Detect which cell encompasses the target text, then output its [X, Y] center coordinate. 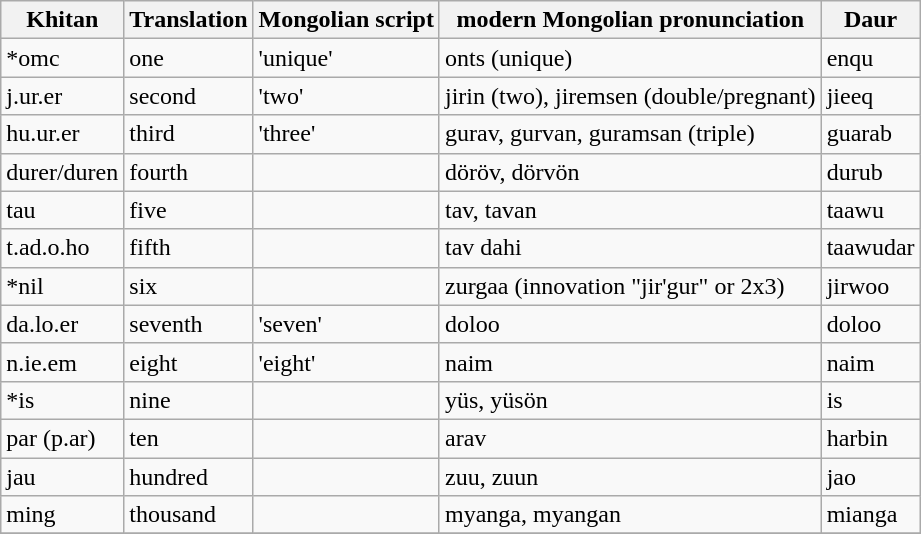
tav, tavan [630, 210]
jieeq [870, 96]
durer/duren [62, 172]
hu.ur.er [62, 134]
yüs, yüsön [630, 400]
mianga [870, 515]
onts (unique) [630, 58]
eight [188, 362]
second [188, 96]
par (p.ar) [62, 438]
jirin (two), jiremsen (double/pregnant) [630, 96]
Khitan [62, 20]
jau [62, 477]
'three' [346, 134]
modern Mongolian pronunciation [630, 20]
*omc [62, 58]
myanga, myangan [630, 515]
durub [870, 172]
Translation [188, 20]
'unique' [346, 58]
ten [188, 438]
tav dahi [630, 248]
six [188, 286]
seventh [188, 324]
*is [62, 400]
fifth [188, 248]
t.ad.o.ho [62, 248]
taawu [870, 210]
*nil [62, 286]
nine [188, 400]
enqu [870, 58]
hundred [188, 477]
fourth [188, 172]
j.ur.er [62, 96]
one [188, 58]
harbin [870, 438]
jao [870, 477]
da.lo.er [62, 324]
gurav, gurvan, guramsan (triple) [630, 134]
five [188, 210]
jirwoo [870, 286]
tau [62, 210]
thousand [188, 515]
'two' [346, 96]
ming [62, 515]
n.ie.em [62, 362]
'seven' [346, 324]
zurgaa (innovation "jir'gur" or 2x3) [630, 286]
Daur [870, 20]
döröv, dörvön [630, 172]
is [870, 400]
zuu, zuun [630, 477]
Mongolian script [346, 20]
'eight' [346, 362]
guarab [870, 134]
arav [630, 438]
third [188, 134]
taawudar [870, 248]
